Find where the given text appears and provide that cell's center as (x, y) coordinate. 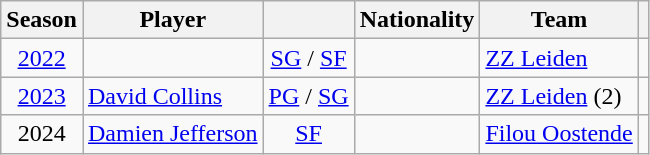
SF (308, 134)
Season (42, 20)
2022 (42, 58)
Damien Jefferson (172, 134)
Filou Oostende (559, 134)
ZZ Leiden (2) (559, 96)
SG / SF (308, 58)
PG / SG (308, 96)
ZZ Leiden (559, 58)
David Collins (172, 96)
2024 (42, 134)
Nationality (417, 20)
2023 (42, 96)
Team (559, 20)
Player (172, 20)
